Identify which cell holds the provided text, then report its [X, Y] central coordinate. 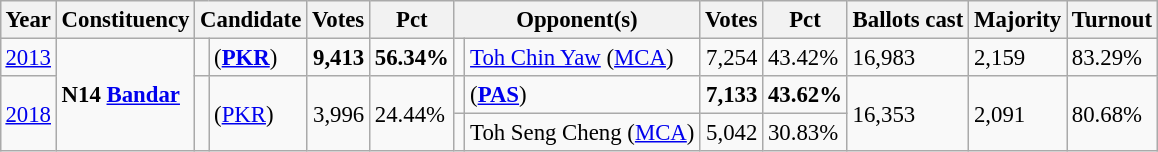
24.44% [412, 114]
2,159 [1018, 57]
Candidate [251, 20]
2013 [28, 57]
Constituency [125, 20]
80.68% [1112, 114]
43.62% [806, 95]
56.34% [412, 57]
7,133 [732, 95]
Toh Seng Cheng (MCA) [582, 133]
N14 Bandar [125, 94]
16,983 [908, 57]
2,091 [1018, 114]
Toh Chin Yaw (MCA) [582, 57]
3,996 [338, 114]
Opponent(s) [577, 20]
(PAS) [582, 95]
83.29% [1112, 57]
Turnout [1112, 20]
7,254 [732, 57]
5,042 [732, 133]
30.83% [806, 133]
Ballots cast [908, 20]
43.42% [806, 57]
9,413 [338, 57]
2018 [28, 114]
Year [28, 20]
Majority [1018, 20]
16,353 [908, 114]
